Determine the [x, y] coordinate at the center of the cell enclosing the given text.  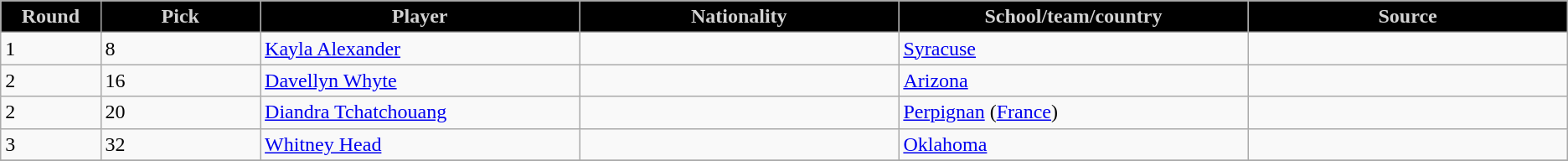
Source [1407, 17]
3 [50, 144]
16 [181, 80]
20 [181, 112]
Round [50, 17]
Nationality [739, 17]
32 [181, 144]
Player [420, 17]
8 [181, 49]
Arizona [1074, 80]
Kayla Alexander [420, 49]
1 [50, 49]
Whitney Head [420, 144]
School/team/country [1074, 17]
Davellyn Whyte [420, 80]
Diandra Tchatchouang [420, 112]
Pick [181, 17]
Syracuse [1074, 49]
Perpignan (France) [1074, 112]
Oklahoma [1074, 144]
